Provide the (x, y) coordinate of the cell's center where the given text is located.  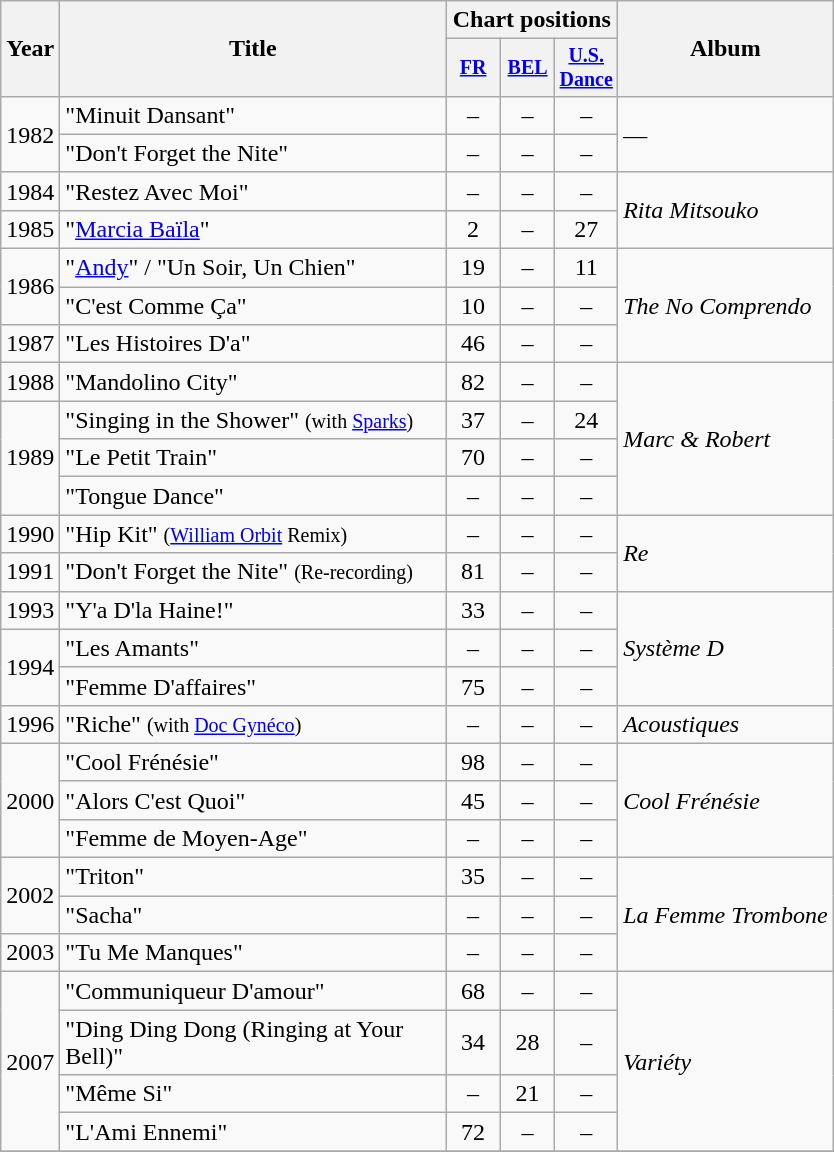
2000 (30, 800)
"Hip Kit" (William Orbit Remix) (253, 534)
Rita Mitsouko (726, 210)
"Tongue Dance" (253, 496)
19 (473, 268)
75 (473, 686)
"Femme D'affaires" (253, 686)
"Y'a D'la Haine!" (253, 610)
Marc & Robert (726, 439)
98 (473, 762)
35 (473, 877)
"Don't Forget the Nite" (Re-recording) (253, 572)
10 (473, 306)
1982 (30, 134)
Chart positions (532, 20)
"Femme de Moyen-Age" (253, 838)
"Marcia Baïla" (253, 229)
1991 (30, 572)
"Minuit Dansant" (253, 115)
34 (473, 1042)
27 (586, 229)
"Andy" / "Un Soir, Un Chien" (253, 268)
The No Comprendo (726, 306)
81 (473, 572)
"Restez Avec Moi" (253, 191)
11 (586, 268)
2002 (30, 896)
BEL (527, 68)
Title (253, 49)
70 (473, 458)
Variéty (726, 1062)
37 (473, 420)
1990 (30, 534)
FR (473, 68)
Acoustiques (726, 724)
1994 (30, 667)
"Ding Ding Dong (Ringing at Your Bell)" (253, 1042)
1993 (30, 610)
"Même Si" (253, 1094)
82 (473, 382)
1984 (30, 191)
"Alors C'est Quoi" (253, 800)
1988 (30, 382)
Album (726, 49)
Cool Frénésie (726, 800)
72 (473, 1132)
1989 (30, 458)
"C'est Comme Ça" (253, 306)
"L'Ami Ennemi" (253, 1132)
Year (30, 49)
"Les Amants" (253, 648)
1987 (30, 344)
"Communiqueur D'amour" (253, 991)
1996 (30, 724)
68 (473, 991)
Système D (726, 648)
"Triton" (253, 877)
"Sacha" (253, 915)
21 (527, 1094)
24 (586, 420)
Re (726, 553)
— (726, 134)
"Riche" (with Doc Gynéco) (253, 724)
2 (473, 229)
45 (473, 800)
"Singing in the Shower" (with Sparks) (253, 420)
33 (473, 610)
"Don't Forget the Nite" (253, 153)
"Les Histoires D'a" (253, 344)
2007 (30, 1062)
1985 (30, 229)
"Cool Frénésie" (253, 762)
46 (473, 344)
"Tu Me Manques" (253, 953)
U.S. Dance (586, 68)
1986 (30, 287)
"Mandolino City" (253, 382)
2003 (30, 953)
28 (527, 1042)
La Femme Trombone (726, 915)
"Le Petit Train" (253, 458)
